From the cell containing the given text, extract its center point as [X, Y] coordinate. 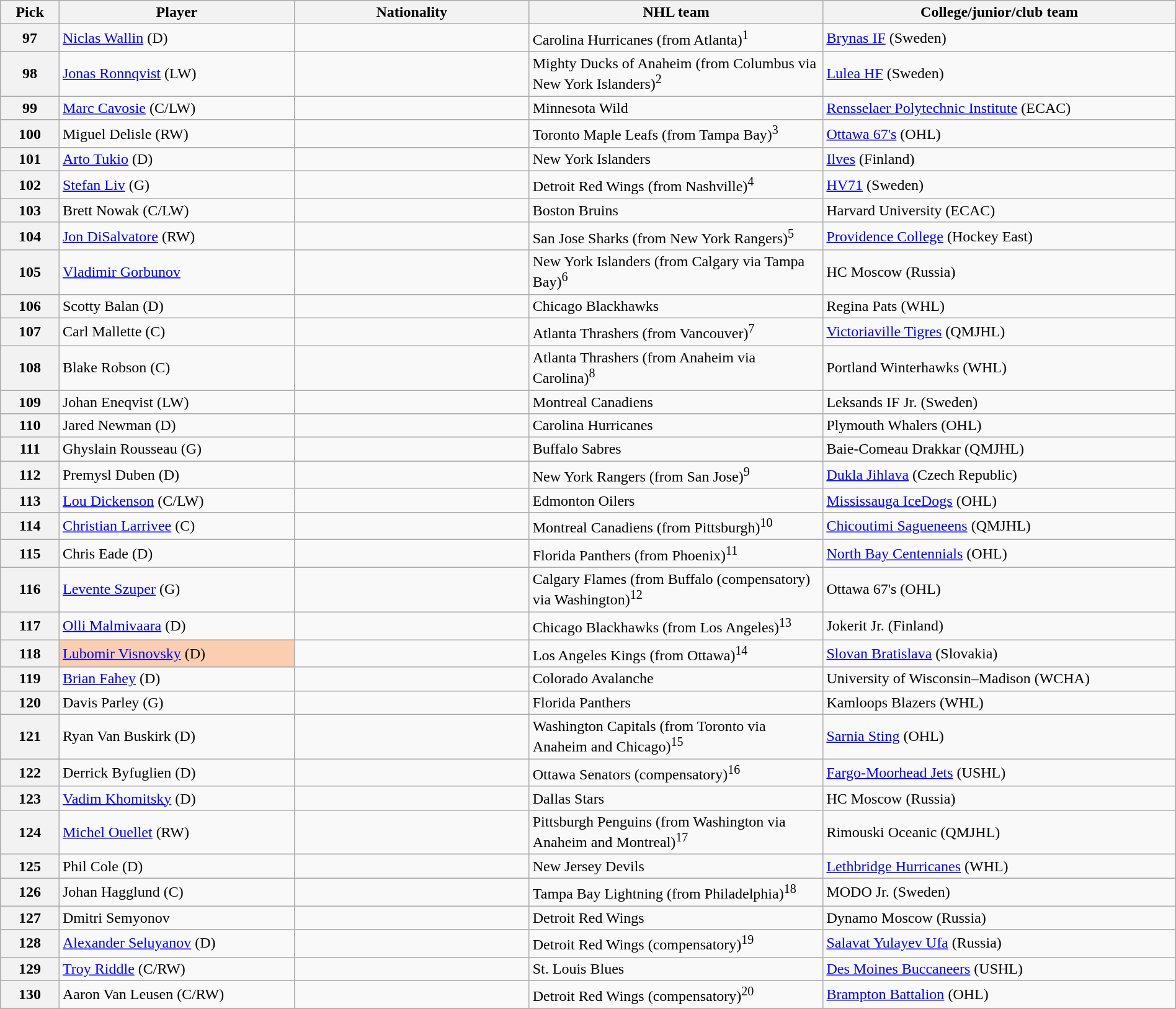
111 [30, 449]
104 [30, 236]
Jon DiSalvatore (RW) [176, 236]
Detroit Red Wings (compensatory)19 [676, 943]
120 [30, 702]
Lulea HF (Sweden) [999, 74]
Dallas Stars [676, 798]
Vladimir Gorbunov [176, 272]
101 [30, 159]
NHL team [676, 12]
Pick [30, 12]
126 [30, 892]
Mississauga IceDogs (OHL) [999, 500]
Derrick Byfuglien (D) [176, 773]
Carl Mallette (C) [176, 331]
Edmonton Oilers [676, 500]
Miguel Delisle (RW) [176, 134]
108 [30, 368]
Jokerit Jr. (Finland) [999, 626]
Washington Capitals (from Toronto via Anaheim and Chicago)15 [676, 737]
Player [176, 12]
Premysl Duben (D) [176, 475]
Kamloops Blazers (WHL) [999, 702]
Rimouski Oceanic (QMJHL) [999, 832]
97 [30, 38]
Chicoutimi Sagueneens (QMJHL) [999, 526]
San Jose Sharks (from New York Rangers)5 [676, 236]
105 [30, 272]
106 [30, 306]
Brian Fahey (D) [176, 679]
Los Angeles Kings (from Ottawa)14 [676, 654]
Regina Pats (WHL) [999, 306]
119 [30, 679]
109 [30, 401]
Chicago Blackhawks (from Los Angeles)13 [676, 626]
University of Wisconsin–Madison (WCHA) [999, 679]
Slovan Bratislava (Slovakia) [999, 654]
Salavat Yulayev Ufa (Russia) [999, 943]
116 [30, 590]
124 [30, 832]
Florida Panthers (from Phoenix)11 [676, 554]
125 [30, 866]
107 [30, 331]
Vadim Khomitsky (D) [176, 798]
103 [30, 210]
Detroit Red Wings (from Nashville)4 [676, 185]
New Jersey Devils [676, 866]
Johan Hagglund (C) [176, 892]
Ghyslain Rousseau (G) [176, 449]
Christian Larrivee (C) [176, 526]
102 [30, 185]
New York Islanders [676, 159]
New York Rangers (from San Jose)9 [676, 475]
Fargo-Moorhead Jets (USHL) [999, 773]
Atlanta Thrashers (from Vancouver)7 [676, 331]
127 [30, 918]
HV71 (Sweden) [999, 185]
Atlanta Thrashers (from Anaheim via Carolina)8 [676, 368]
Leksands IF Jr. (Sweden) [999, 401]
Portland Winterhawks (WHL) [999, 368]
112 [30, 475]
Baie-Comeau Drakkar (QMJHL) [999, 449]
Jared Newman (D) [176, 426]
Montreal Canadiens [676, 401]
Michel Ouellet (RW) [176, 832]
Ilves (Finland) [999, 159]
Blake Robson (C) [176, 368]
Toronto Maple Leafs (from Tampa Bay)3 [676, 134]
Chris Eade (D) [176, 554]
MODO Jr. (Sweden) [999, 892]
Niclas Wallin (D) [176, 38]
123 [30, 798]
Jonas Ronnqvist (LW) [176, 74]
Carolina Hurricanes [676, 426]
114 [30, 526]
Rensselaer Polytechnic Institute (ECAC) [999, 108]
Stefan Liv (G) [176, 185]
Plymouth Whalers (OHL) [999, 426]
Buffalo Sabres [676, 449]
Lubomir Visnovsky (D) [176, 654]
North Bay Centennials (OHL) [999, 554]
Harvard University (ECAC) [999, 210]
Carolina Hurricanes (from Atlanta)1 [676, 38]
130 [30, 994]
Olli Malmivaara (D) [176, 626]
St. Louis Blues [676, 969]
115 [30, 554]
Nationality [412, 12]
Lethbridge Hurricanes (WHL) [999, 866]
98 [30, 74]
Boston Bruins [676, 210]
Florida Panthers [676, 702]
Lou Dickenson (C/LW) [176, 500]
Phil Cole (D) [176, 866]
Brampton Battalion (OHL) [999, 994]
Pittsburgh Penguins (from Washington via Anaheim and Montreal)17 [676, 832]
Des Moines Buccaneers (USHL) [999, 969]
Dukla Jihlava (Czech Republic) [999, 475]
Brynas IF (Sweden) [999, 38]
Ryan Van Buskirk (D) [176, 737]
Tampa Bay Lightning (from Philadelphia)18 [676, 892]
Alexander Seluyanov (D) [176, 943]
118 [30, 654]
Davis Parley (G) [176, 702]
129 [30, 969]
New York Islanders (from Calgary via Tampa Bay)6 [676, 272]
Troy Riddle (C/RW) [176, 969]
113 [30, 500]
Dmitri Semyonov [176, 918]
Colorado Avalanche [676, 679]
College/junior/club team [999, 12]
128 [30, 943]
Scotty Balan (D) [176, 306]
Detroit Red Wings [676, 918]
Chicago Blackhawks [676, 306]
122 [30, 773]
Marc Cavosie (C/LW) [176, 108]
Ottawa Senators (compensatory)16 [676, 773]
Aaron Van Leusen (C/RW) [176, 994]
Providence College (Hockey East) [999, 236]
100 [30, 134]
Montreal Canadiens (from Pittsburgh)10 [676, 526]
110 [30, 426]
121 [30, 737]
Dynamo Moscow (Russia) [999, 918]
117 [30, 626]
Minnesota Wild [676, 108]
99 [30, 108]
Calgary Flames (from Buffalo (compensatory) via Washington)12 [676, 590]
Levente Szuper (G) [176, 590]
Arto Tukio (D) [176, 159]
Johan Eneqvist (LW) [176, 401]
Brett Nowak (C/LW) [176, 210]
Victoriaville Tigres (QMJHL) [999, 331]
Mighty Ducks of Anaheim (from Columbus via New York Islanders)2 [676, 74]
Detroit Red Wings (compensatory)20 [676, 994]
Sarnia Sting (OHL) [999, 737]
